Locate the cell with the specified text and output its (X, Y) center coordinate. 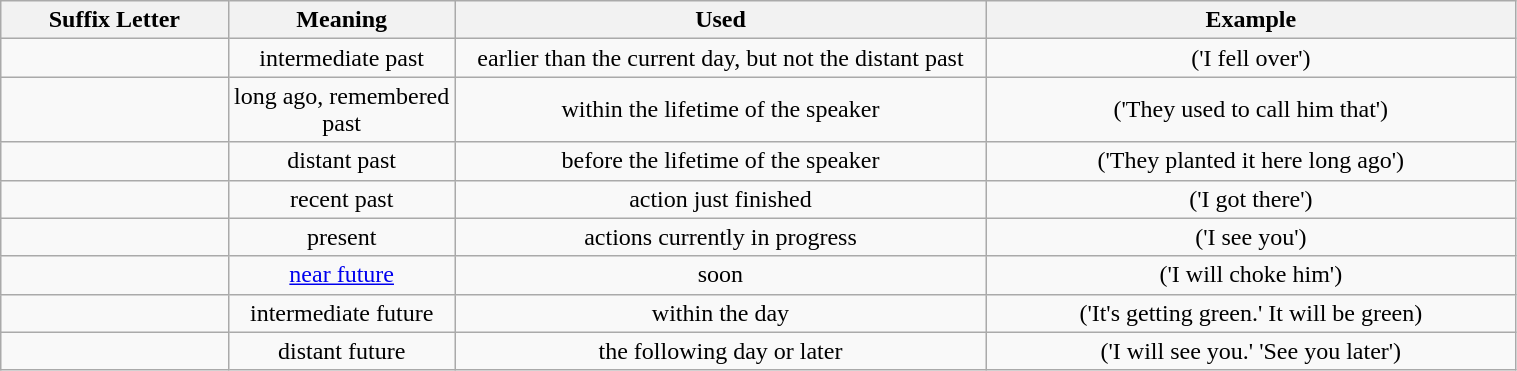
action just finished (720, 199)
distant past (342, 161)
Used (720, 20)
within the day (720, 313)
before the lifetime of the speaker (720, 161)
near future (342, 275)
('It's getting green.' It will be green) (1251, 313)
Meaning (342, 20)
('I see you') (1251, 237)
('I got there') (1251, 199)
('They used to call him that') (1251, 110)
distant future (342, 351)
present (342, 237)
intermediate past (342, 58)
earlier than the current day, but not the distant past (720, 58)
('I will choke him') (1251, 275)
('I will see you.' 'See you later') (1251, 351)
recent past (342, 199)
Example (1251, 20)
soon (720, 275)
intermediate future (342, 313)
actions currently in progress (720, 237)
Suffix Letter (114, 20)
long ago, remembered past (342, 110)
('They planted it here long ago') (1251, 161)
within the lifetime of the speaker (720, 110)
('I fell over') (1251, 58)
the following day or later (720, 351)
